Extract the (X, Y) coordinate from the center of the cell holding the provided text.  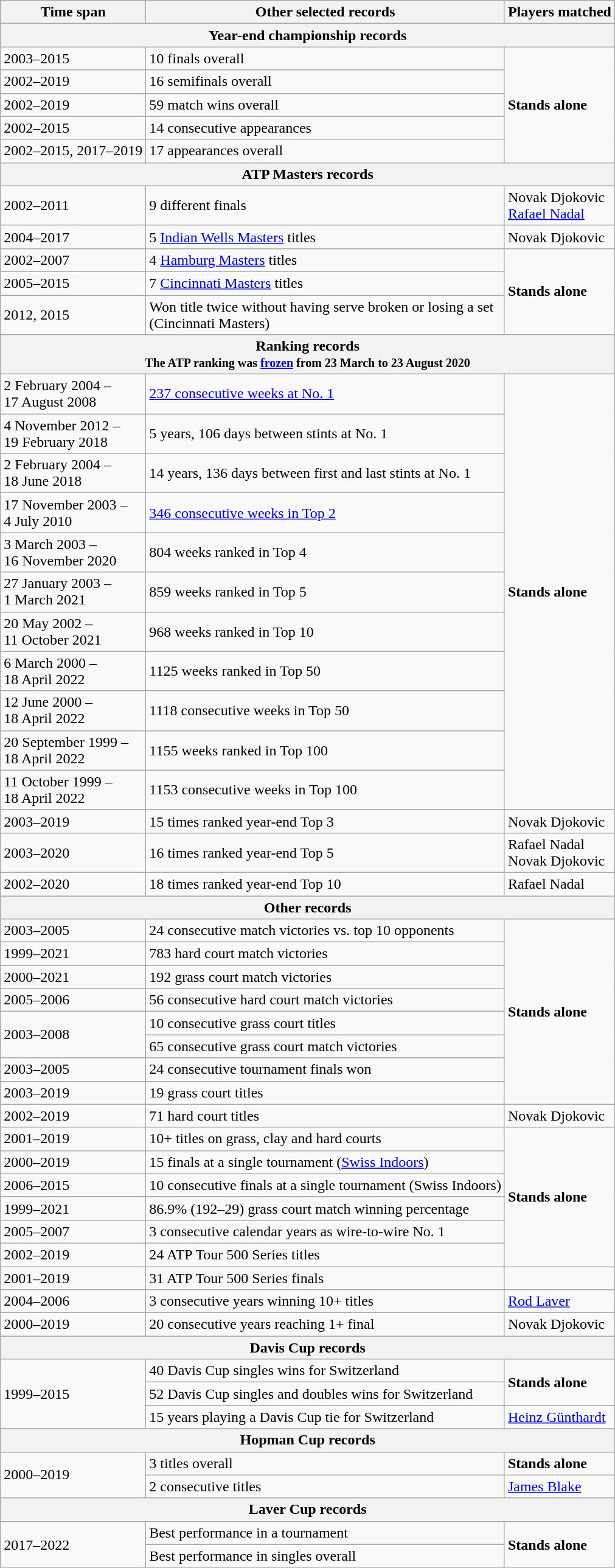
237 consecutive weeks at No. 1 (325, 394)
52 Davis Cup singles and doubles wins for Switzerland (325, 1394)
24 consecutive match victories vs. top 10 opponents (325, 931)
16 semifinals overall (325, 82)
65 consecutive grass court match victories (325, 1046)
Rafael Nadal (560, 884)
2003–2020 (73, 852)
14 years, 136 days between first and last stints at No. 1 (325, 474)
20 consecutive years reaching 1+ final (325, 1325)
10 consecutive grass court titles (325, 1023)
3 titles overall (325, 1463)
2002–2020 (73, 884)
17 November 2003 –4 July 2010 (73, 513)
56 consecutive hard court match victories (325, 1000)
40 Davis Cup singles wins for Switzerland (325, 1371)
2002–2007 (73, 260)
2005–2015 (73, 283)
Time span (73, 12)
10 finals overall (325, 58)
192 grass court match victories (325, 977)
Novak DjokovicRafael Nadal (560, 206)
Ranking recordsThe ATP ranking was frozen from 23 March to 23 August 2020 (308, 354)
3 March 2003 – 16 November 2020 (73, 553)
2006–2015 (73, 1185)
Rod Laver (560, 1301)
59 match wins overall (325, 105)
24 consecutive tournament finals won (325, 1069)
1155 weeks ranked in Top 100 (325, 750)
9 different finals (325, 206)
7 Cincinnati Masters titles (325, 283)
2012, 2015 (73, 314)
12 June 2000 – 18 April 2022 (73, 711)
10+ titles on grass, clay and hard courts (325, 1139)
31 ATP Tour 500 Series finals (325, 1278)
2004–2006 (73, 1301)
86.9% (192–29) grass court match winning percentage (325, 1208)
24 ATP Tour 500 Series titles (325, 1255)
20 May 2002 – 11 October 2021 (73, 632)
Best performance in a tournament (325, 1533)
18 times ranked year-end Top 10 (325, 884)
19 grass court titles (325, 1093)
20 September 1999 – 18 April 2022 (73, 750)
2 February 2004 –18 June 2018 (73, 474)
1999–2015 (73, 1394)
5 years, 106 days between stints at No. 1 (325, 433)
2003–2008 (73, 1035)
Rafael NadalNovak Djokovic (560, 852)
Best performance in singles overall (325, 1556)
2003–2015 (73, 58)
ATP Masters records (308, 174)
1125 weeks ranked in Top 50 (325, 671)
2002–2011 (73, 206)
15 finals at a single tournament (Swiss Indoors) (325, 1162)
4 November 2012 –19 February 2018 (73, 433)
2017–2022 (73, 1544)
2 February 2004 –17 August 2008 (73, 394)
804 weeks ranked in Top 4 (325, 553)
4 Hamburg Masters titles (325, 260)
6 March 2000 – 18 April 2022 (73, 671)
2005–2006 (73, 1000)
859 weeks ranked in Top 5 (325, 592)
14 consecutive appearances (325, 128)
Davis Cup records (308, 1348)
Year-end championship records (308, 35)
16 times ranked year-end Top 5 (325, 852)
17 appearances overall (325, 151)
2002–2015, 2017–2019 (73, 151)
Players matched (560, 12)
Won title twice without having serve broken or losing a set(Cincinnati Masters) (325, 314)
71 hard court titles (325, 1116)
Other records (308, 908)
3 consecutive years winning 10+ titles (325, 1301)
5 Indian Wells Masters titles (325, 237)
Laver Cup records (308, 1510)
3 consecutive calendar years as wire-to-wire No. 1 (325, 1231)
27 January 2003 – 1 March 2021 (73, 592)
Heinz Günthardt (560, 1417)
10 consecutive finals at a single tournament (Swiss Indoors) (325, 1185)
346 consecutive weeks in Top 2 (325, 513)
2 consecutive titles (325, 1486)
2004–2017 (73, 237)
15 times ranked year-end Top 3 (325, 821)
11 October 1999 – 18 April 2022 (73, 790)
783 hard court match victories (325, 954)
968 weeks ranked in Top 10 (325, 632)
2002–2015 (73, 128)
1153 consecutive weeks in Top 100 (325, 790)
Other selected records (325, 12)
2000–2021 (73, 977)
Hopman Cup records (308, 1440)
2005–2007 (73, 1231)
James Blake (560, 1486)
1118 consecutive weeks in Top 50 (325, 711)
15 years playing a Davis Cup tie for Switzerland (325, 1417)
